Determine the (X, Y) coordinate at the center of the cell enclosing the given text.  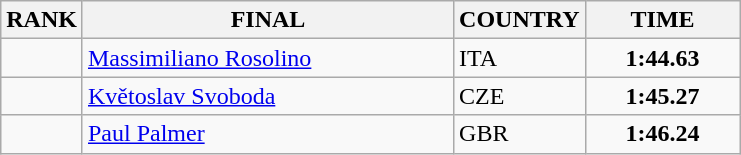
ITA (520, 58)
RANK (42, 20)
Květoslav Svoboda (268, 96)
1:45.27 (662, 96)
CZE (520, 96)
Paul Palmer (268, 134)
GBR (520, 134)
1:44.63 (662, 58)
COUNTRY (520, 20)
TIME (662, 20)
FINAL (268, 20)
1:46.24 (662, 134)
Massimiliano Rosolino (268, 58)
